Locate the cell with the specified text and output its (X, Y) center coordinate. 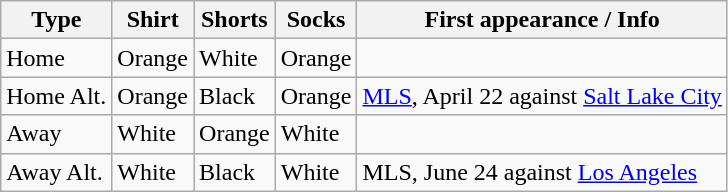
Shorts (235, 20)
First appearance / Info (542, 20)
Away Alt. (56, 172)
Home Alt. (56, 96)
MLS, April 22 against Salt Lake City (542, 96)
MLS, June 24 against Los Angeles (542, 172)
Type (56, 20)
Socks (316, 20)
Away (56, 134)
Home (56, 58)
Shirt (153, 20)
